Extract the (x, y) coordinate from the center of the cell holding the provided text.  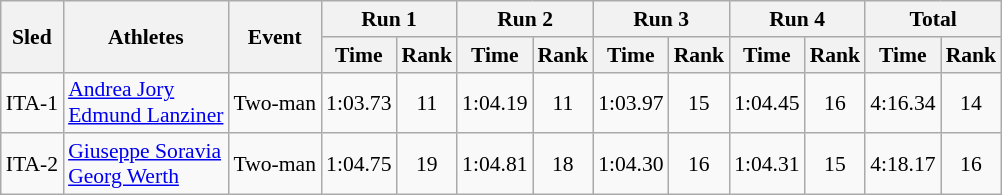
Event (274, 36)
Total (933, 19)
Run 3 (661, 19)
Run 4 (797, 19)
1:04.75 (358, 164)
1:04.81 (494, 164)
4:16.34 (902, 102)
1:04.45 (766, 102)
1:04.30 (630, 164)
1:03.73 (358, 102)
Run 1 (389, 19)
ITA-1 (32, 102)
18 (564, 164)
Andrea JoryEdmund Lanziner (146, 102)
1:03.97 (630, 102)
1:04.19 (494, 102)
19 (428, 164)
Sled (32, 36)
1:04.31 (766, 164)
Giuseppe SoraviaGeorg Werth (146, 164)
ITA-2 (32, 164)
Run 2 (525, 19)
14 (972, 102)
Athletes (146, 36)
4:18.17 (902, 164)
